Return the [x, y] coordinate for the center point of the cell that contains the specified text.  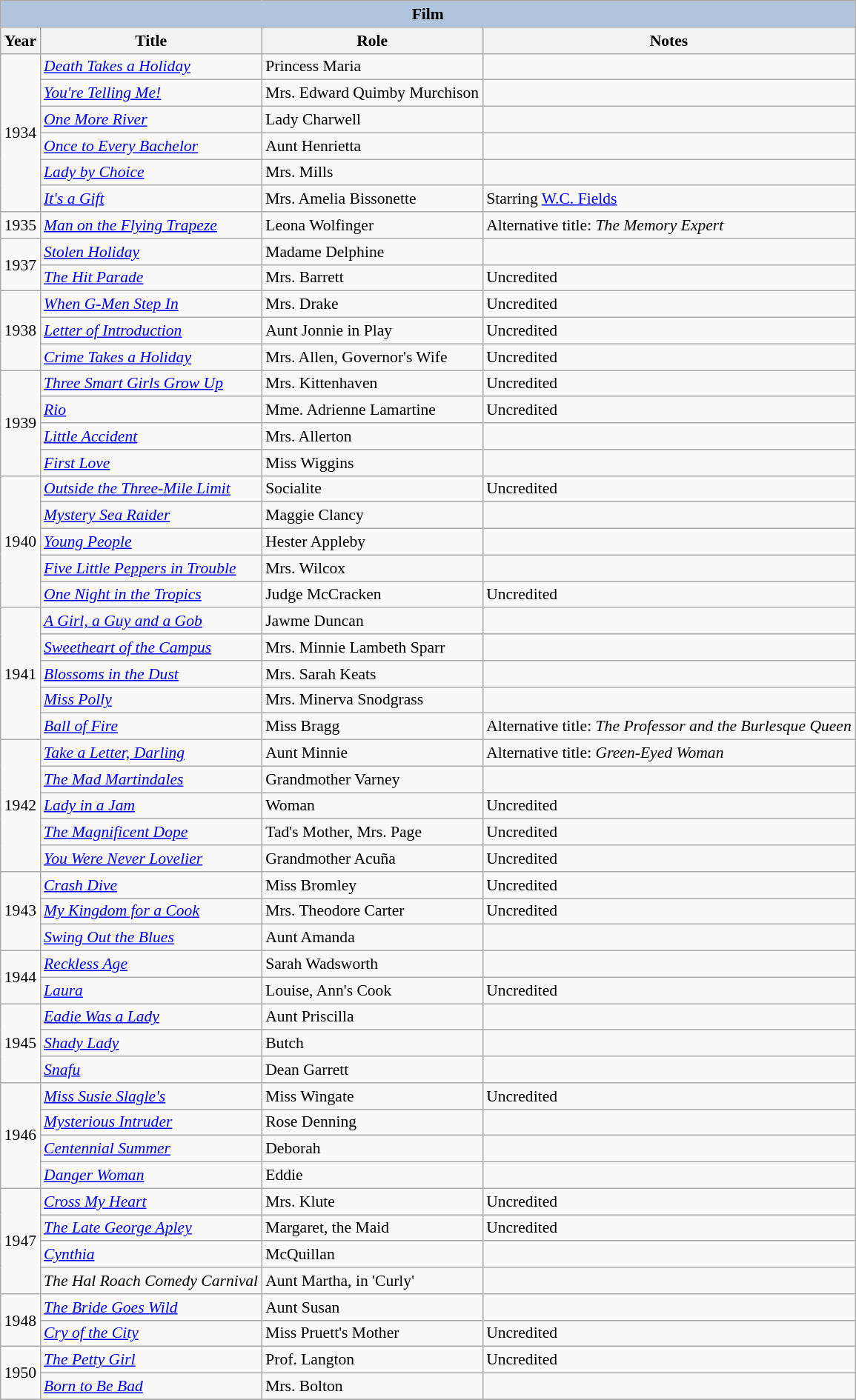
Tad's Mother, Mrs. Page [372, 833]
Sarah Wadsworth [372, 964]
1938 [21, 330]
Ball of Fire [151, 727]
Mrs. Allen, Governor's Wife [372, 357]
Woman [372, 806]
Born to Be Bad [151, 1387]
Deborah [372, 1149]
1944 [21, 978]
Eadie Was a Lady [151, 1017]
Take a Letter, Darling [151, 753]
Mystery Sea Raider [151, 516]
You're Telling Me! [151, 93]
Mrs. Wilcox [372, 568]
Hester Appleby [372, 542]
Laura [151, 990]
Stolen Holiday [151, 252]
Rio [151, 410]
Mrs. Klute [372, 1201]
Miss Pruett's Mother [372, 1333]
Mrs. Drake [372, 304]
Mysterious Intruder [151, 1122]
The Bride Goes Wild [151, 1307]
Aunt Susan [372, 1307]
Miss Polly [151, 700]
Once to Every Bachelor [151, 146]
1950 [21, 1373]
Prof. Langton [372, 1360]
Alternative title: The Memory Expert [668, 225]
Grandmother Varney [372, 779]
Mrs. Bolton [372, 1387]
Young People [151, 542]
1941 [21, 674]
Grandmother Acuña [372, 859]
Swing Out the Blues [151, 938]
Rose Denning [372, 1122]
Miss Wiggins [372, 463]
Dean Garrett [372, 1070]
Alternative title: Green-Eyed Woman [668, 753]
1937 [21, 265]
Letter of Introduction [151, 331]
Three Smart Girls Grow Up [151, 384]
Princess Maria [372, 67]
Aunt Henrietta [372, 146]
Sweetheart of the Campus [151, 647]
Shady Lady [151, 1044]
1934 [21, 133]
Mrs. Minnie Lambeth Sparr [372, 647]
Miss Wingate [372, 1096]
Film [428, 14]
Louise, Ann's Cook [372, 990]
Mrs. Edward Quimby Murchison [372, 93]
Year [21, 41]
Madame Delphine [372, 252]
Mrs. Mills [372, 173]
One More River [151, 120]
Snafu [151, 1070]
Notes [668, 41]
Judge McCracken [372, 595]
Eddie [372, 1176]
It's a Gift [151, 199]
1948 [21, 1320]
Reckless Age [151, 964]
The Magnificent Dope [151, 833]
Lady Charwell [372, 120]
The Mad Martindales [151, 779]
Role [372, 41]
Mme. Adrienne Lamartine [372, 410]
1947 [21, 1241]
Butch [372, 1044]
Aunt Priscilla [372, 1017]
First Love [151, 463]
Margaret, the Maid [372, 1228]
Cynthia [151, 1255]
Jawme Duncan [372, 621]
Outside the Three-Mile Limit [151, 489]
Alternative title: The Professor and the Burlesque Queen [668, 727]
Five Little Peppers in Trouble [151, 568]
Starring W.C. Fields [668, 199]
Mrs. Allerton [372, 436]
1946 [21, 1136]
Miss Bromley [372, 885]
1945 [21, 1043]
Blossoms in the Dust [151, 674]
My Kingdom for a Cook [151, 911]
When G-Men Step In [151, 304]
Centennial Summer [151, 1149]
The Hal Roach Comedy Carnival [151, 1281]
One Night in the Tropics [151, 595]
Mrs. Amelia Bissonette [372, 199]
Death Takes a Holiday [151, 67]
Man on the Flying Trapeze [151, 225]
The Late George Apley [151, 1228]
Miss Bragg [372, 727]
Mrs. Sarah Keats [372, 674]
Lady in a Jam [151, 806]
Miss Susie Slagle's [151, 1096]
Leona Wolfinger [372, 225]
Crash Dive [151, 885]
Mrs. Theodore Carter [372, 911]
Lady by Choice [151, 173]
Cry of the City [151, 1333]
Title [151, 41]
McQuillan [372, 1255]
Little Accident [151, 436]
Mrs. Barrett [372, 278]
Maggie Clancy [372, 516]
1942 [21, 806]
Aunt Jonnie in Play [372, 331]
A Girl, a Guy and a Gob [151, 621]
Aunt Minnie [372, 753]
Danger Woman [151, 1176]
Aunt Martha, in 'Curly' [372, 1281]
Socialite [372, 489]
Mrs. Minerva Snodgrass [372, 700]
The Petty Girl [151, 1360]
Crime Takes a Holiday [151, 357]
You Were Never Lovelier [151, 859]
1943 [21, 911]
Aunt Amanda [372, 938]
1940 [21, 541]
Mrs. Kittenhaven [372, 384]
1939 [21, 423]
1935 [21, 225]
Cross My Heart [151, 1201]
The Hit Parade [151, 278]
